Pinpoint the cell where the given text exists, returning its [x, y] midpoint coordinate. 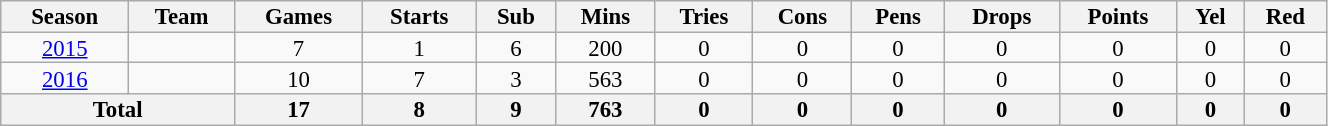
Sub [516, 16]
Season [65, 16]
10 [299, 78]
Total [118, 110]
8 [420, 110]
2016 [65, 78]
Team [182, 16]
Pens [898, 16]
563 [606, 78]
Cons [802, 16]
Starts [420, 16]
763 [606, 110]
3 [516, 78]
6 [516, 48]
Games [299, 16]
Drops [1002, 16]
Tries [704, 16]
2015 [65, 48]
Yel [1211, 16]
200 [606, 48]
Points [1118, 16]
9 [516, 110]
17 [299, 110]
Red [1285, 16]
1 [420, 48]
Mins [606, 16]
